From the cell containing the given text, extract its center point as [X, Y] coordinate. 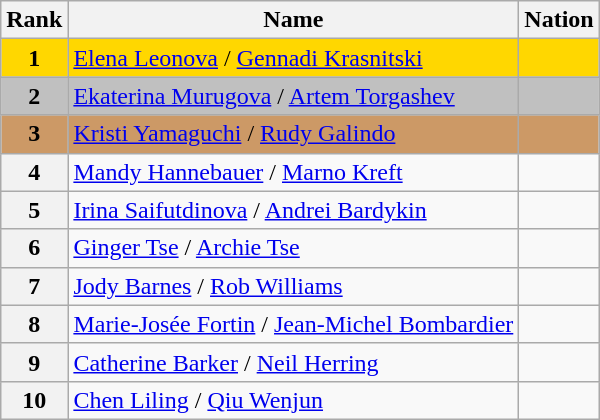
Ekaterina Murugova / Artem Torgashev [294, 96]
Ginger Tse / Archie Tse [294, 248]
Mandy Hannebauer / Marno Kreft [294, 172]
5 [34, 210]
10 [34, 400]
1 [34, 58]
9 [34, 362]
Nation [559, 20]
Jody Barnes / Rob Williams [294, 286]
Marie-Josée Fortin / Jean-Michel Bombardier [294, 324]
Chen Liling / Qiu Wenjun [294, 400]
8 [34, 324]
2 [34, 96]
Rank [34, 20]
Name [294, 20]
4 [34, 172]
Elena Leonova / Gennadi Krasnitski [294, 58]
6 [34, 248]
3 [34, 134]
Kristi Yamaguchi / Rudy Galindo [294, 134]
Irina Saifutdinova / Andrei Bardykin [294, 210]
7 [34, 286]
Catherine Barker / Neil Herring [294, 362]
